Determine the (x, y) coordinate at the center of the cell enclosing the given text.  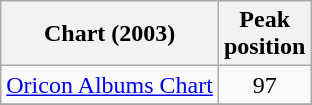
97 (264, 85)
Peakposition (264, 34)
Chart (2003) (110, 34)
Oricon Albums Chart (110, 85)
